Return the (X, Y) coordinate for the center point of the cell that contains the specified text.  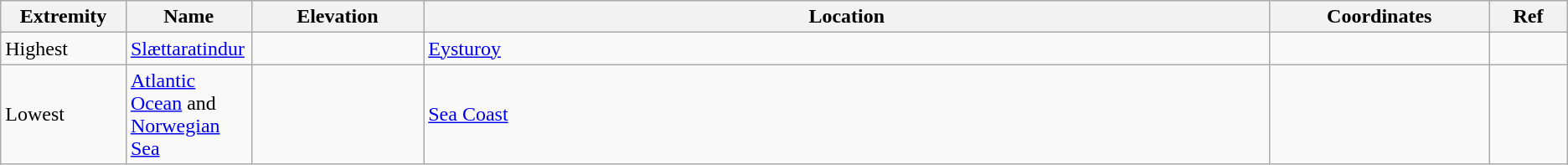
Atlantic Ocean and Norwegian Sea (188, 114)
Location (847, 17)
Slættaratindur (188, 49)
Eysturoy (847, 49)
Elevation (338, 17)
Extremity (64, 17)
Lowest (64, 114)
Highest (64, 49)
Ref (1529, 17)
Name (188, 17)
Sea Coast (847, 114)
Coordinates (1380, 17)
